Find where the given text appears and provide that cell's center as (x, y) coordinate. 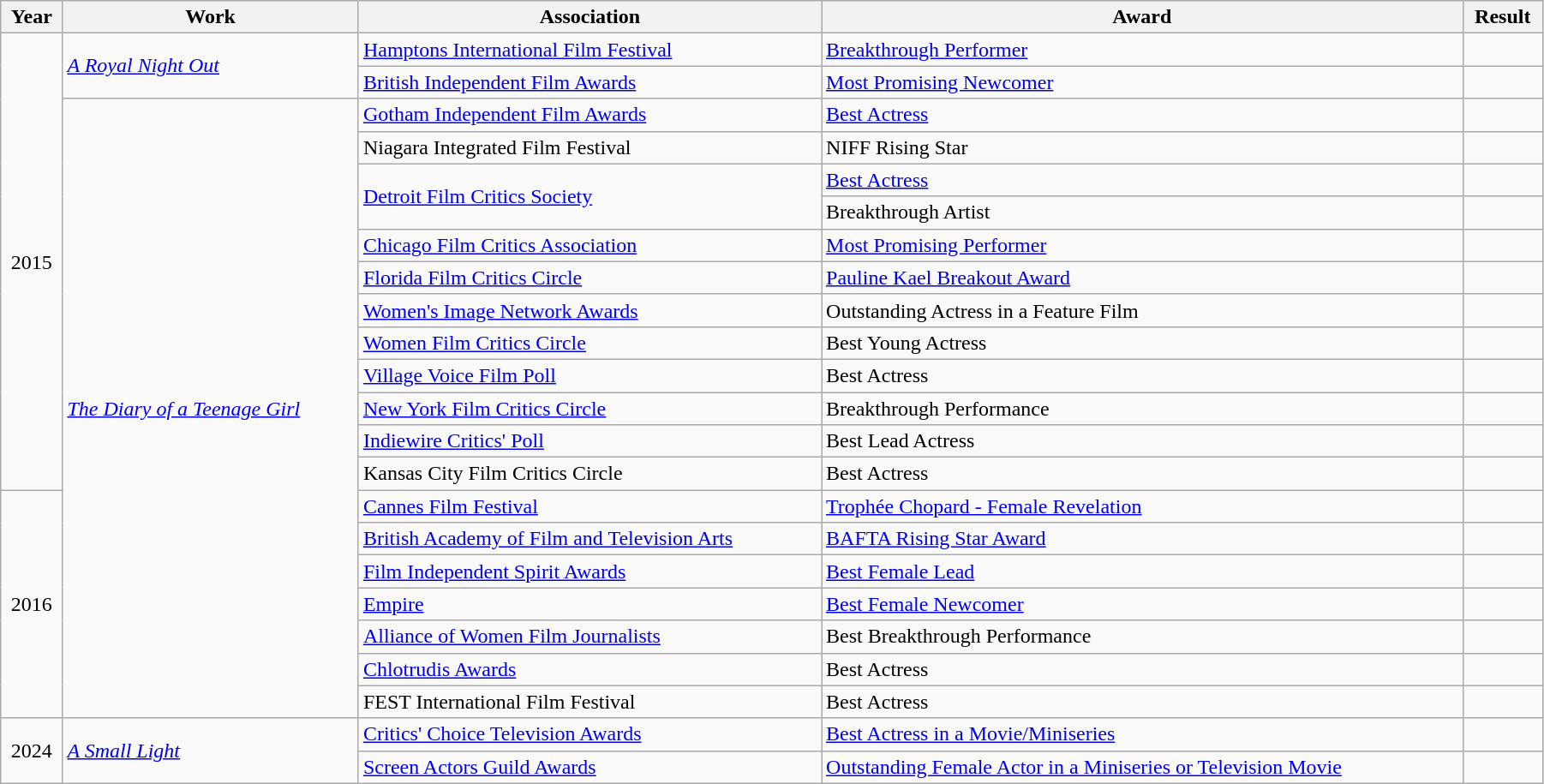
Best Female Lead (1143, 572)
Work (211, 17)
Trophée Chopard - Female Revelation (1143, 506)
Association (589, 17)
FEST International Film Festival (589, 702)
Best Breakthrough Performance (1143, 637)
Indiewire Critics' Poll (589, 441)
Chicago Film Critics Association (589, 245)
2015 (32, 262)
A Small Light (211, 751)
British Independent Film Awards (589, 82)
Most Promising Performer (1143, 245)
Screen Actors Guild Awards (589, 767)
Award (1143, 17)
Best Young Actress (1143, 343)
Village Voice Film Poll (589, 375)
NIFF Rising Star (1143, 147)
2016 (32, 604)
Hamptons International Film Festival (589, 50)
Breakthrough Performance (1143, 409)
Critics' Choice Television Awards (589, 734)
Best Lead Actress (1143, 441)
Women Film Critics Circle (589, 343)
Alliance of Women Film Journalists (589, 637)
Florida Film Critics Circle (589, 278)
Film Independent Spirit Awards (589, 572)
Year (32, 17)
Empire (589, 604)
Outstanding Actress in a Feature Film (1143, 310)
Women's Image Network Awards (589, 310)
Chlotrudis Awards (589, 669)
British Academy of Film and Television Arts (589, 539)
2024 (32, 751)
New York Film Critics Circle (589, 409)
Breakthrough Performer (1143, 50)
A Royal Night Out (211, 66)
Breakthrough Artist (1143, 212)
Cannes Film Festival (589, 506)
Kansas City Film Critics Circle (589, 474)
Detroit Film Critics Society (589, 196)
Pauline Kael Breakout Award (1143, 278)
The Diary of a Teenage Girl (211, 408)
Niagara Integrated Film Festival (589, 147)
Best Female Newcomer (1143, 604)
Result (1503, 17)
Gotham Independent Film Awards (589, 115)
Best Actress in a Movie/Miniseries (1143, 734)
Outstanding Female Actor in a Miniseries or Television Movie (1143, 767)
BAFTA Rising Star Award (1143, 539)
Most Promising Newcomer (1143, 82)
